Return (x, y) of the center of cell containing provided text 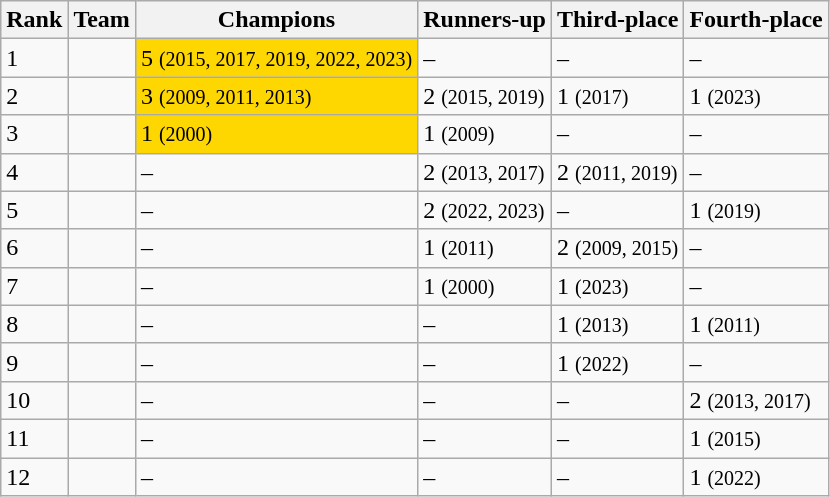
3 (34, 134)
1 (2015) (756, 438)
2 (2015, 2019) (485, 96)
Third-place (617, 20)
2 (2011, 2019) (617, 172)
Team (102, 20)
1 (2019) (756, 210)
9 (34, 362)
12 (34, 477)
5 (34, 210)
1 (34, 58)
5 (2015, 2017, 2019, 2022, 2023) (276, 58)
8 (34, 324)
2 (2022, 2023) (485, 210)
2 (34, 96)
10 (34, 400)
6 (34, 248)
3 (2009, 2011, 2013) (276, 96)
Runners-up (485, 20)
2 (2009, 2015) (617, 248)
1 (2009) (485, 134)
7 (34, 286)
11 (34, 438)
Rank (34, 20)
1 (2017) (617, 96)
1 (2013) (617, 324)
4 (34, 172)
Champions (276, 20)
Fourth-place (756, 20)
